Extract the (X, Y) coordinate from the center of the cell holding the provided text.  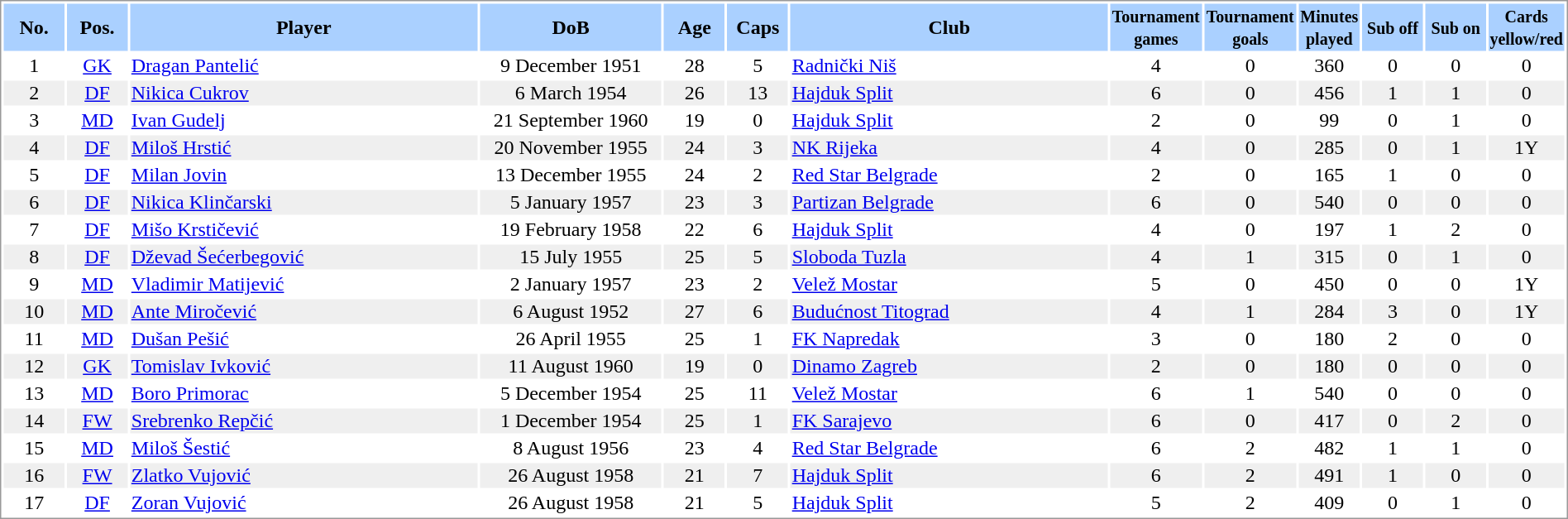
Dinamo Zagreb (949, 367)
27 (695, 312)
Miloš Hrstić (304, 148)
2 January 1957 (571, 284)
NK Rijeka (949, 148)
5 January 1957 (571, 203)
Ivan Gudelj (304, 120)
10 (33, 312)
Tournamentgames (1156, 26)
165 (1329, 175)
6 August 1952 (571, 312)
14 (33, 421)
Age (695, 26)
Ante Miročević (304, 312)
Partizan Belgrade (949, 203)
417 (1329, 421)
22 (695, 229)
284 (1329, 312)
Zlatko Vujović (304, 476)
Caps (758, 26)
Minutesplayed (1329, 26)
491 (1329, 476)
8 August 1956 (571, 448)
FK Sarajevo (949, 421)
DoB (571, 26)
11 August 1960 (571, 367)
450 (1329, 284)
13 December 1955 (571, 175)
Mišo Krstičević (304, 229)
20 November 1955 (571, 148)
No. (33, 26)
15 (33, 448)
6 March 1954 (571, 94)
8 (33, 257)
12 (33, 367)
Miloš Šestić (304, 448)
197 (1329, 229)
9 (33, 284)
Boro Primorac (304, 393)
FK Napredak (949, 339)
Pos. (98, 26)
17 (33, 502)
Tomislav Ivković (304, 367)
26 April 1955 (571, 339)
456 (1329, 94)
99 (1329, 120)
16 (33, 476)
Srebrenko Repčić (304, 421)
Nikica Klinčarski (304, 203)
Zoran Vujović (304, 502)
Dževad Šećerbegović (304, 257)
Radnički Niš (949, 65)
Cardsyellow/red (1527, 26)
Sloboda Tuzla (949, 257)
9 December 1951 (571, 65)
Milan Jovin (304, 175)
Tournamentgoals (1250, 26)
Club (949, 26)
Dragan Pantelić (304, 65)
5 December 1954 (571, 393)
1 December 1954 (571, 421)
409 (1329, 502)
19 February 1958 (571, 229)
Sub on (1456, 26)
482 (1329, 448)
360 (1329, 65)
21 September 1960 (571, 120)
28 (695, 65)
Dušan Pešić (304, 339)
26 (695, 94)
Budućnost Titograd (949, 312)
285 (1329, 148)
Vladimir Matijević (304, 284)
Sub off (1393, 26)
315 (1329, 257)
Nikica Cukrov (304, 94)
15 July 1955 (571, 257)
Player (304, 26)
